Capture the cell that displays the provided text and extract its (X, Y) central coordinate. 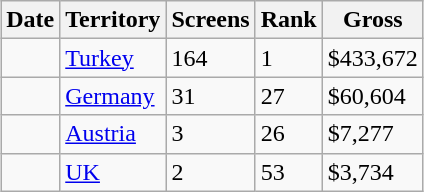
1 (288, 58)
53 (288, 172)
$60,604 (372, 96)
Date (30, 20)
27 (288, 96)
Territory (113, 20)
$3,734 (372, 172)
Rank (288, 20)
26 (288, 134)
Screens (210, 20)
2 (210, 172)
Austria (113, 134)
Gross (372, 20)
164 (210, 58)
Turkey (113, 58)
Germany (113, 96)
31 (210, 96)
UK (113, 172)
$7,277 (372, 134)
$433,672 (372, 58)
3 (210, 134)
